Determine the (X, Y) coordinate at the center of the cell enclosing the given text.  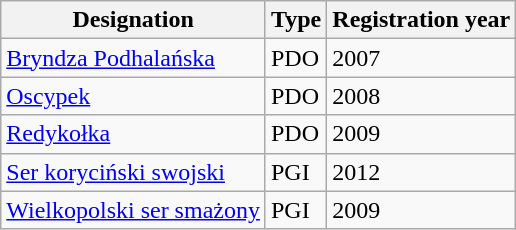
2012 (422, 172)
Designation (134, 20)
2007 (422, 58)
Oscypek (134, 96)
Redykołka (134, 134)
Wielkopolski ser smażony (134, 210)
Ser koryciński swojski (134, 172)
Type (296, 20)
Bryndza Podhalańska (134, 58)
2008 (422, 96)
Registration year (422, 20)
